Locate the cell with the specified text and output its [X, Y] center coordinate. 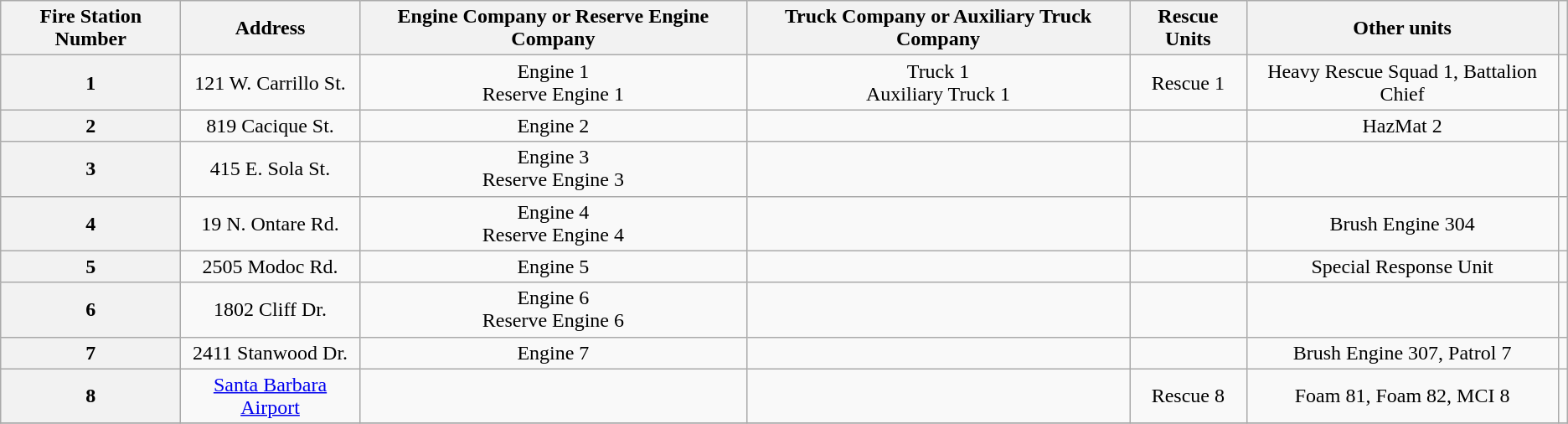
7 [90, 353]
Brush Engine 304 [1402, 223]
2411 Stanwood Dr. [271, 353]
3 [90, 169]
5 [90, 266]
Engine 7 [553, 353]
121 W. Carrillo St. [271, 82]
Special Response Unit [1402, 266]
Rescue 8 [1188, 396]
Rescue Units [1188, 28]
HazMat 2 [1402, 126]
8 [90, 396]
Brush Engine 307, Patrol 7 [1402, 353]
Other units [1402, 28]
Santa Barbara Airport [271, 396]
19 N. Ontare Rd. [271, 223]
Fire Station Number [90, 28]
Engine 5 [553, 266]
1 [90, 82]
415 E. Sola St. [271, 169]
Engine Company or Reserve Engine Company [553, 28]
819 Cacique St. [271, 126]
Engine 6Reserve Engine 6 [553, 310]
2505 Modoc Rd. [271, 266]
Engine 4Reserve Engine 4 [553, 223]
Engine 1 Reserve Engine 1 [553, 82]
4 [90, 223]
Engine 2 [553, 126]
Heavy Rescue Squad 1, Battalion Chief [1402, 82]
Engine 3 Reserve Engine 3 [553, 169]
Address [271, 28]
2 [90, 126]
Truck Company or Auxiliary Truck Company [938, 28]
1802 Cliff Dr. [271, 310]
Rescue 1 [1188, 82]
Foam 81, Foam 82, MCI 8 [1402, 396]
Truck 1 Auxiliary Truck 1 [938, 82]
6 [90, 310]
